Search for the cell housing the specified text and yield its [x, y] center coordinate. 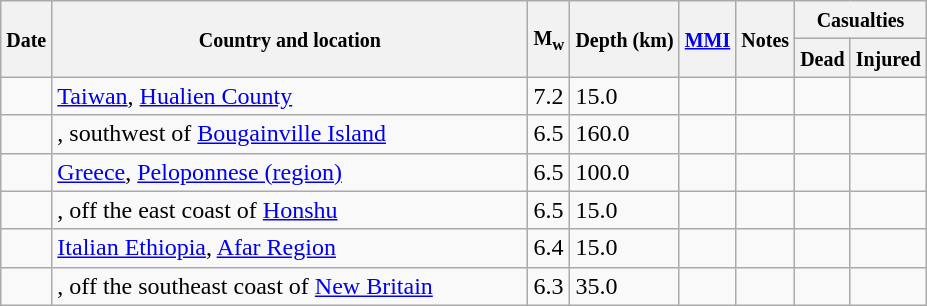
Notes [766, 39]
100.0 [624, 172]
, southwest of Bougainville Island [290, 134]
Date [26, 39]
7.2 [549, 96]
Dead [823, 58]
, off the east coast of Honshu [290, 210]
MMI [708, 39]
Depth (km) [624, 39]
35.0 [624, 286]
Greece, Peloponnese (region) [290, 172]
Injured [888, 58]
Country and location [290, 39]
160.0 [624, 134]
6.3 [549, 286]
, off the southeast coast of New Britain [290, 286]
6.4 [549, 248]
Mw [549, 39]
Italian Ethiopia, Afar Region [290, 248]
Casualties [861, 20]
Taiwan, Hualien County [290, 96]
